Pinpoint the cell where the given text exists, returning its (x, y) midpoint coordinate. 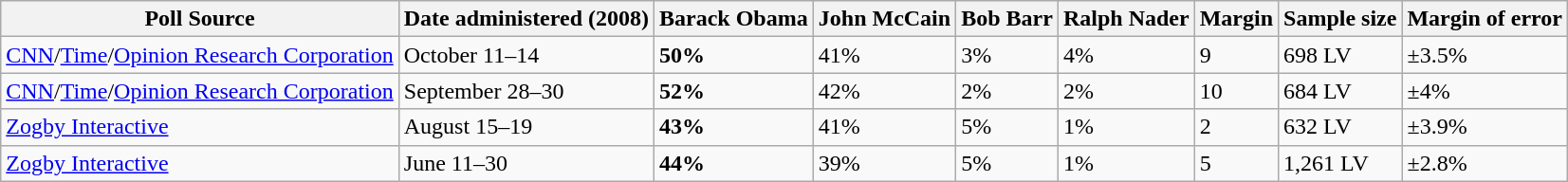
Barack Obama (734, 19)
±4% (1485, 91)
698 LV (1340, 55)
Margin (1236, 19)
John McCain (884, 19)
1,261 LV (1340, 163)
±2.8% (1485, 163)
52% (734, 91)
Sample size (1340, 19)
Ralph Nader (1126, 19)
±3.9% (1485, 127)
10 (1236, 91)
632 LV (1340, 127)
4% (1126, 55)
Bob Barr (1007, 19)
Margin of error (1485, 19)
August 15–19 (526, 127)
Poll Source (200, 19)
±3.5% (1485, 55)
3% (1007, 55)
43% (734, 127)
October 11–14 (526, 55)
2 (1236, 127)
684 LV (1340, 91)
44% (734, 163)
39% (884, 163)
9 (1236, 55)
5 (1236, 163)
September 28–30 (526, 91)
June 11–30 (526, 163)
Date administered (2008) (526, 19)
50% (734, 55)
42% (884, 91)
